Extract the (x, y) coordinate from the center of the cell holding the provided text.  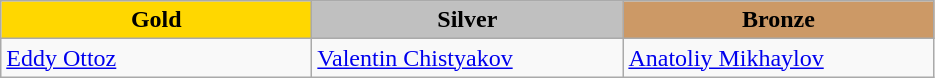
Anatoliy Mikhaylov (778, 58)
Eddy Ottoz (156, 58)
Valentin Chistyakov (468, 58)
Gold (156, 20)
Silver (468, 20)
Bronze (778, 20)
